Provide the (x, y) coordinate of the cell's center where the given text is located.  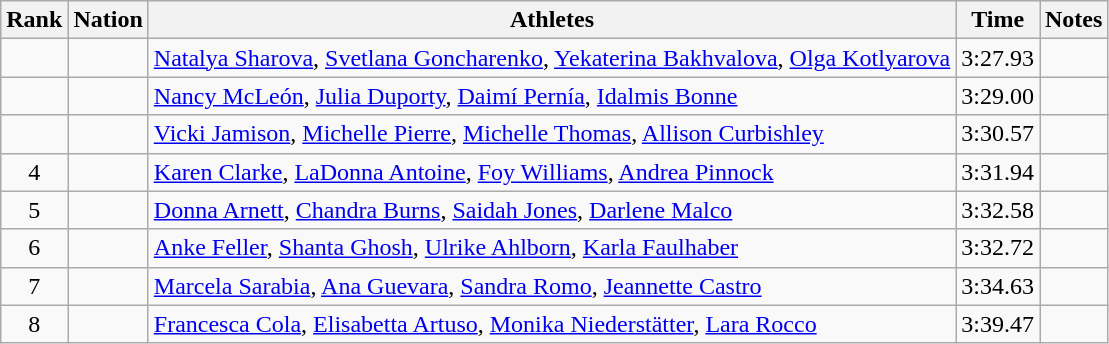
Anke Feller, Shanta Ghosh, Ulrike Ahlborn, Karla Faulhaber (552, 248)
Natalya Sharova, Svetlana Goncharenko, Yekaterina Bakhvalova, Olga Kotlyarova (552, 58)
Karen Clarke, LaDonna Antoine, Foy Williams, Andrea Pinnock (552, 172)
8 (34, 324)
3:31.94 (998, 172)
Francesca Cola, Elisabetta Artuso, Monika Niederstätter, Lara Rocco (552, 324)
3:39.47 (998, 324)
Time (998, 20)
Rank (34, 20)
3:27.93 (998, 58)
3:32.58 (998, 210)
3:29.00 (998, 96)
5 (34, 210)
Athletes (552, 20)
Marcela Sarabia, Ana Guevara, Sandra Romo, Jeannette Castro (552, 286)
Donna Arnett, Chandra Burns, Saidah Jones, Darlene Malco (552, 210)
7 (34, 286)
4 (34, 172)
Vicki Jamison, Michelle Pierre, Michelle Thomas, Allison Curbishley (552, 134)
3:32.72 (998, 248)
3:34.63 (998, 286)
3:30.57 (998, 134)
Nancy McLeón, Julia Duporty, Daimí Pernía, Idalmis Bonne (552, 96)
Nation (108, 20)
6 (34, 248)
Notes (1074, 20)
